Determine the [X, Y] coordinate at the center of the cell enclosing the given text.  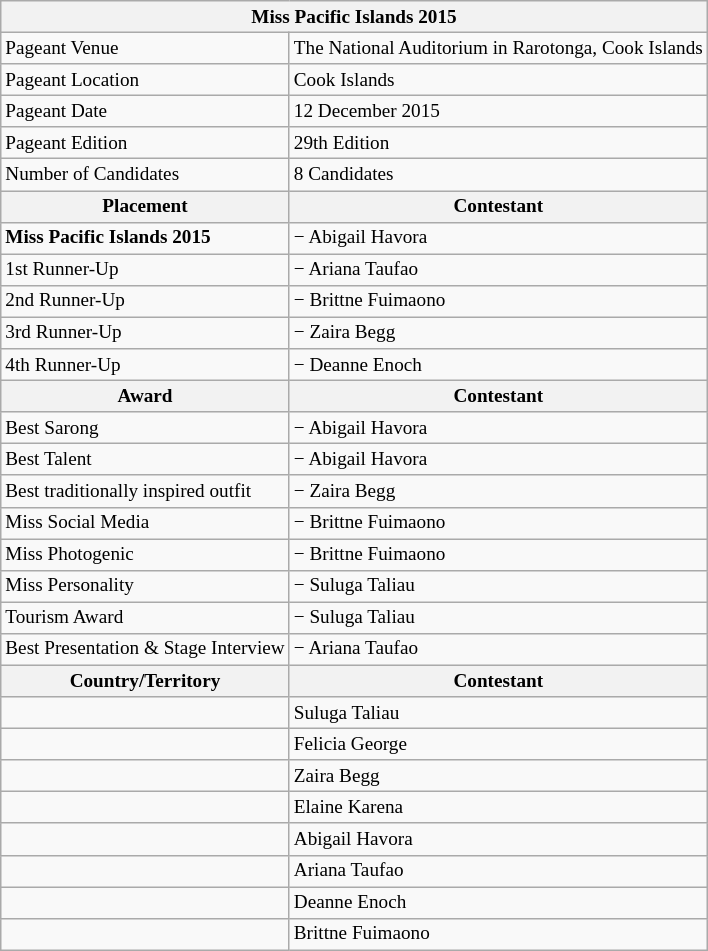
Pageant Venue [145, 48]
Country/Territory [145, 681]
2nd Runner-Up [145, 301]
Pageant Date [145, 111]
Suluga Taliau [498, 713]
Deanne Enoch [498, 902]
Pageant Edition [145, 143]
Felicia George [498, 744]
Brittne Fuimaono [498, 934]
Pageant Location [145, 80]
Best traditionally inspired outfit [145, 491]
Best Sarong [145, 428]
3rd Runner-Up [145, 333]
− Deanne Enoch [498, 365]
8 Candidates [498, 175]
Miss Photogenic [145, 554]
4th Runner-Up [145, 365]
Miss Social Media [145, 523]
Cook Islands [498, 80]
1st Runner-Up [145, 270]
Best Presentation & Stage Interview [145, 649]
Tourism Award [145, 618]
Zaira Begg [498, 776]
Best Talent [145, 460]
Award [145, 396]
Number of Candidates [145, 175]
12 December 2015 [498, 111]
Ariana Taufao [498, 871]
Placement [145, 206]
Miss Personality [145, 586]
Elaine Karena [498, 808]
The National Auditorium in Rarotonga, Cook Islands [498, 48]
Abigail Havora [498, 839]
29th Edition [498, 143]
